Identify which cell holds the provided text, then report its [x, y] central coordinate. 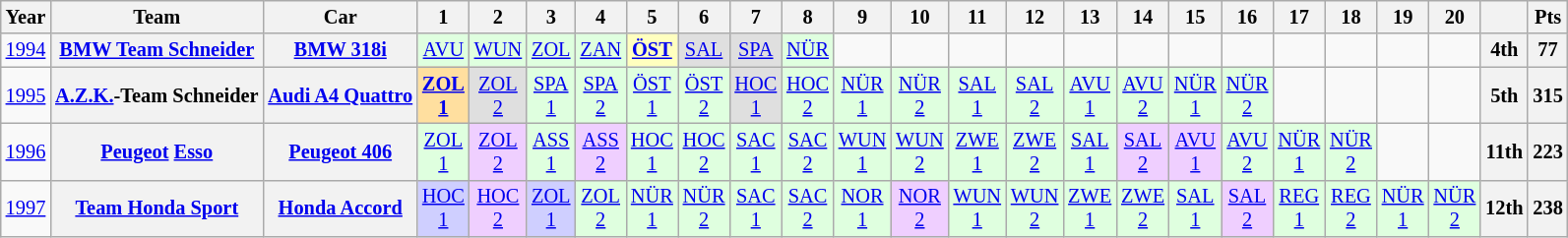
238 [1547, 208]
ZAN [600, 50]
Pts [1547, 17]
AVU [443, 50]
SAL [705, 50]
Audi A4 Quattro [341, 95]
BMW Team Schneider [157, 50]
1994 [26, 50]
ZOL [551, 50]
REG2 [1350, 208]
NOR1 [862, 208]
4 [600, 17]
7 [756, 17]
3 [551, 17]
SPA1 [551, 95]
Year [26, 17]
ASS2 [600, 151]
223 [1547, 151]
17 [1299, 17]
SPA [756, 50]
SPA2 [600, 95]
20 [1455, 17]
12th [1504, 208]
315 [1547, 95]
6 [705, 17]
ASS1 [551, 151]
15 [1195, 17]
Team Honda Sport [157, 208]
BMW 318i [341, 50]
5 [652, 17]
8 [807, 17]
13 [1090, 17]
Car [341, 17]
18 [1350, 17]
REG1 [1299, 208]
77 [1547, 50]
A.Z.K.-Team Schneider [157, 95]
1995 [26, 95]
10 [919, 17]
4th [1504, 50]
Peugeot Esso [157, 151]
ÖST2 [705, 95]
11 [977, 17]
NOR2 [919, 208]
Team [157, 17]
ÖST [652, 50]
2 [498, 17]
5th [1504, 95]
1996 [26, 151]
Peugeot 406 [341, 151]
1997 [26, 208]
14 [1143, 17]
16 [1248, 17]
11th [1504, 151]
Honda Accord [341, 208]
12 [1035, 17]
ÖST1 [652, 95]
WUN [498, 50]
19 [1404, 17]
1 [443, 17]
9 [862, 17]
NÜR [807, 50]
